Extract the (X, Y) coordinate from the center of the cell holding the provided text.  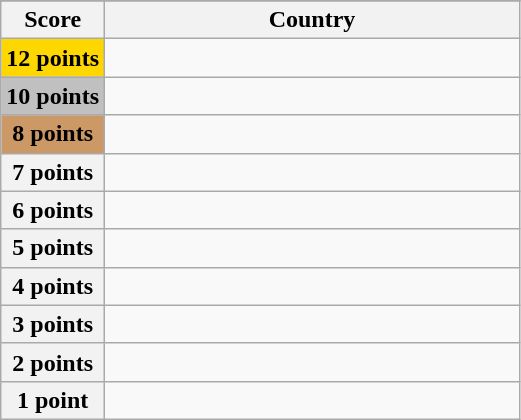
8 points (53, 134)
2 points (53, 362)
3 points (53, 324)
10 points (53, 96)
Country (312, 20)
1 point (53, 400)
5 points (53, 248)
4 points (53, 286)
12 points (53, 58)
6 points (53, 210)
7 points (53, 172)
Score (53, 20)
